Find where the given text appears and provide that cell's center as (x, y) coordinate. 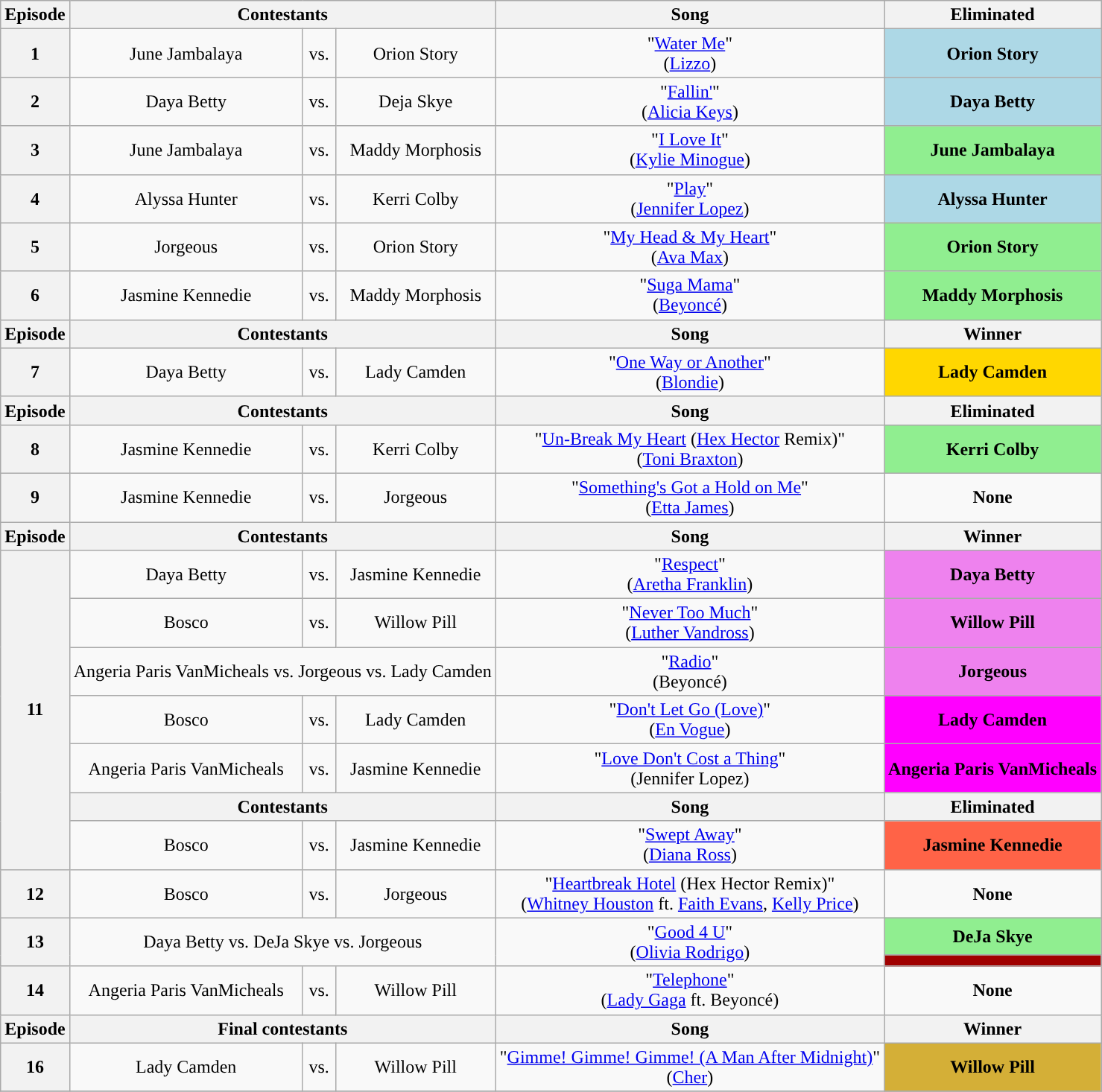
16 (35, 1067)
"Something's Got a Hold on Me"(Etta James) (690, 498)
"Suga Mama"(Beyoncé) (690, 295)
"Never Too Much"(Luther Vandross) (690, 623)
"I Love It"(Kylie Minogue) (690, 150)
"Radio"(Beyoncé) (690, 672)
"My Head & My Heart"(Ava Max) (690, 247)
5 (35, 247)
Deja Skye (416, 101)
"Good 4 U"(Olivia Rodrigo) (690, 942)
"Gimme! Gimme! Gimme! (A Man After Midnight)"(Cher) (690, 1067)
11 (35, 710)
7 (35, 372)
4 (35, 198)
Daya Betty vs. DeJa Skye vs. Jorgeous (282, 942)
"Love Don't Cost a Thing"(Jennifer Lopez) (690, 769)
Angeria Paris VanMicheals vs. Jorgeous vs. Lady Camden (282, 672)
1 (35, 54)
8 (35, 448)
DeJa Skye (992, 936)
"Fallin'"(Alicia Keys) (690, 101)
Final contestants (282, 1029)
"Heartbreak Hotel (Hex Hector Remix)"(Whitney Houston ft. Faith Evans, Kelly Price) (690, 894)
6 (35, 295)
"Telephone"(Lady Gaga ft. Beyoncé) (690, 991)
"Water Me"(Lizzo) (690, 54)
"One Way or Another"(Blondie) (690, 372)
3 (35, 150)
"Respect"(Aretha Franklin) (690, 575)
2 (35, 101)
"Don't Let Go (Love)"(En Vogue) (690, 720)
"Play"(Jennifer Lopez) (690, 198)
13 (35, 942)
"Un-Break My Heart (Hex Hector Remix)"(Toni Braxton) (690, 448)
"Swept Away"(Diana Ross) (690, 845)
14 (35, 991)
12 (35, 894)
9 (35, 498)
